Detect which cell encompasses the target text, then output its (X, Y) center coordinate. 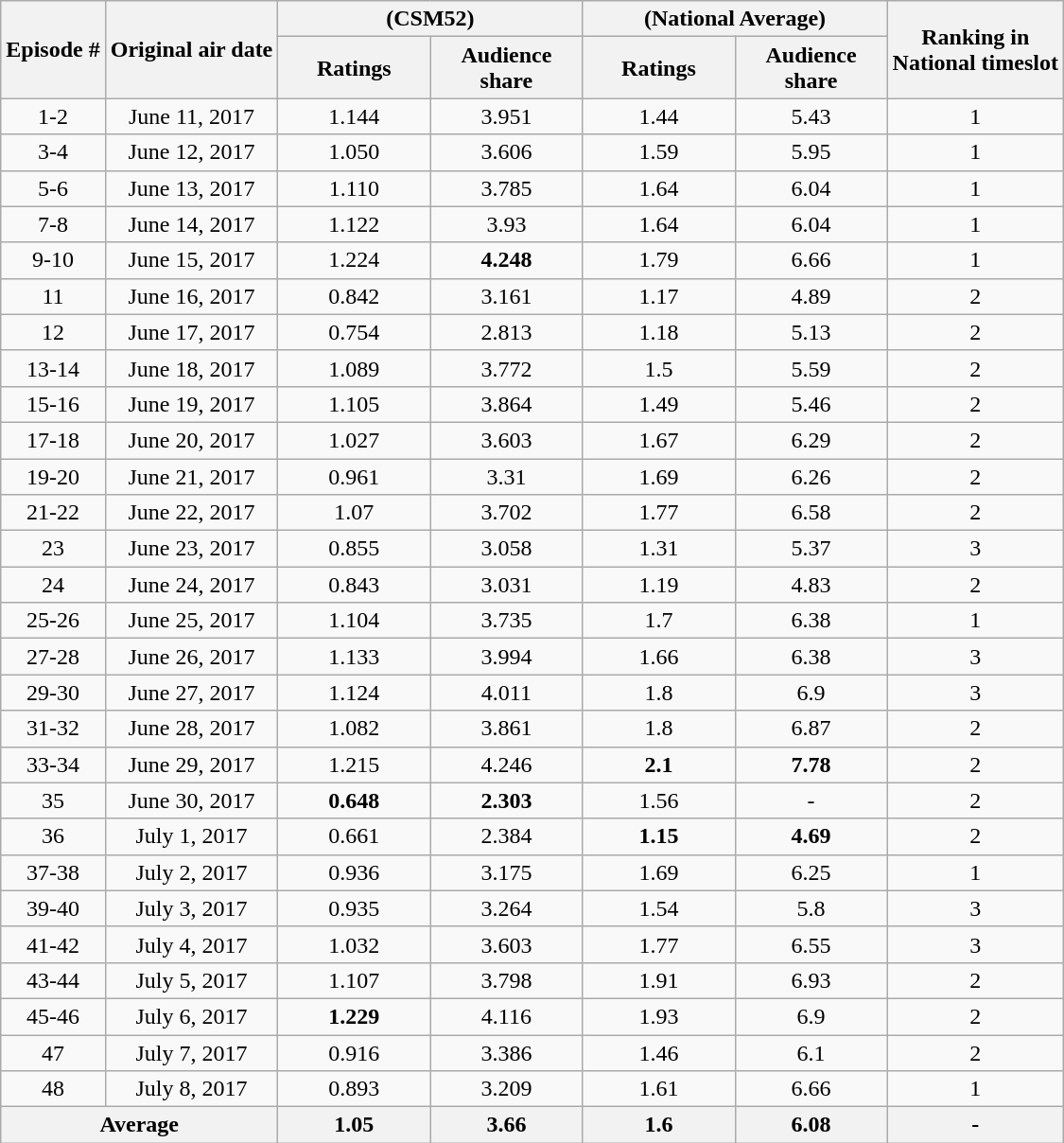
2.384 (507, 836)
3.031 (507, 585)
June 24, 2017 (191, 585)
3.209 (507, 1089)
1.215 (354, 765)
July 5, 2017 (191, 980)
1.133 (354, 657)
35 (53, 800)
0.855 (354, 549)
1.67 (658, 440)
June 18, 2017 (191, 368)
27-28 (53, 657)
June 21, 2017 (191, 476)
3.735 (507, 621)
July 4, 2017 (191, 944)
June 30, 2017 (191, 800)
1.027 (354, 440)
1.56 (658, 800)
3.864 (507, 404)
3.31 (507, 476)
13-14 (53, 368)
31-32 (53, 729)
4.246 (507, 765)
June 12, 2017 (191, 152)
0.961 (354, 476)
6.25 (811, 872)
3.951 (507, 116)
5.46 (811, 404)
1.93 (658, 1016)
1.18 (658, 332)
June 17, 2017 (191, 332)
3.994 (507, 657)
1.082 (354, 729)
1.31 (658, 549)
June 29, 2017 (191, 765)
3.175 (507, 872)
1.54 (658, 908)
3.785 (507, 188)
2.813 (507, 332)
1.105 (354, 404)
July 1, 2017 (191, 836)
37-38 (53, 872)
41-42 (53, 944)
24 (53, 585)
June 15, 2017 (191, 260)
1.229 (354, 1016)
1.089 (354, 368)
0.893 (354, 1089)
7.78 (811, 765)
July 2, 2017 (191, 872)
4.116 (507, 1016)
43-44 (53, 980)
1-2 (53, 116)
June 13, 2017 (191, 188)
1.61 (658, 1089)
5.8 (811, 908)
July 8, 2017 (191, 1089)
(CSM52) (430, 19)
0.935 (354, 908)
29-30 (53, 693)
33-34 (53, 765)
1.19 (658, 585)
June 19, 2017 (191, 404)
July 7, 2017 (191, 1053)
6.87 (811, 729)
3.93 (507, 224)
5.13 (811, 332)
6.1 (811, 1053)
June 14, 2017 (191, 224)
3.386 (507, 1053)
23 (53, 549)
5.43 (811, 116)
June 23, 2017 (191, 549)
Average (140, 1125)
1.44 (658, 116)
1.91 (658, 980)
June 25, 2017 (191, 621)
June 22, 2017 (191, 513)
1.49 (658, 404)
15-16 (53, 404)
June 20, 2017 (191, 440)
1.032 (354, 944)
2.1 (658, 765)
1.07 (354, 513)
3.606 (507, 152)
July 6, 2017 (191, 1016)
1.7 (658, 621)
5.59 (811, 368)
3.772 (507, 368)
47 (53, 1053)
48 (53, 1089)
1.15 (658, 836)
June 28, 2017 (191, 729)
1.107 (354, 980)
21-22 (53, 513)
June 16, 2017 (191, 296)
5.95 (811, 152)
0.754 (354, 332)
1.79 (658, 260)
9-10 (53, 260)
0.661 (354, 836)
1.66 (658, 657)
1.5 (658, 368)
1.05 (354, 1125)
1.46 (658, 1053)
4.83 (811, 585)
6.26 (811, 476)
Ranking inNational timeslot (975, 49)
1.110 (354, 188)
5.37 (811, 549)
1.17 (658, 296)
12 (53, 332)
5-6 (53, 188)
6.08 (811, 1125)
6.29 (811, 440)
1.6 (658, 1125)
0.648 (354, 800)
July 3, 2017 (191, 908)
39-40 (53, 908)
3.66 (507, 1125)
(National Average) (735, 19)
4.89 (811, 296)
Original air date (191, 49)
4.69 (811, 836)
1.050 (354, 152)
June 11, 2017 (191, 116)
1.124 (354, 693)
June 26, 2017 (191, 657)
0.916 (354, 1053)
Episode # (53, 49)
3.161 (507, 296)
3.058 (507, 549)
3.264 (507, 908)
3.861 (507, 729)
June 27, 2017 (191, 693)
1.59 (658, 152)
2.303 (507, 800)
3.798 (507, 980)
6.58 (811, 513)
0.842 (354, 296)
1.122 (354, 224)
0.936 (354, 872)
19-20 (53, 476)
11 (53, 296)
4.011 (507, 693)
45-46 (53, 1016)
3.702 (507, 513)
3-4 (53, 152)
6.55 (811, 944)
25-26 (53, 621)
7-8 (53, 224)
36 (53, 836)
0.843 (354, 585)
1.104 (354, 621)
1.224 (354, 260)
1.144 (354, 116)
4.248 (507, 260)
6.93 (811, 980)
17-18 (53, 440)
